Scan for the cell matching the given text and deliver its (X, Y) coordinate at center. 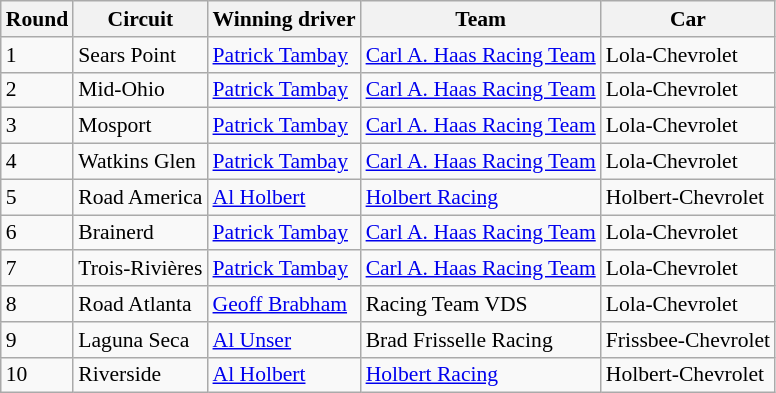
Sears Point (140, 55)
7 (38, 269)
6 (38, 233)
Trois-Rivières (140, 269)
10 (38, 375)
Winning driver (284, 19)
Al Unser (284, 340)
Watkins Glen (140, 162)
Mosport (140, 126)
Road America (140, 197)
Mid-Ohio (140, 90)
8 (38, 304)
Brainerd (140, 233)
Racing Team VDS (481, 304)
Road Atlanta (140, 304)
Team (481, 19)
1 (38, 55)
2 (38, 90)
Geoff Brabham (284, 304)
Frissbee-Chevrolet (688, 340)
Car (688, 19)
3 (38, 126)
Brad Frisselle Racing (481, 340)
5 (38, 197)
9 (38, 340)
Laguna Seca (140, 340)
Circuit (140, 19)
4 (38, 162)
Riverside (140, 375)
Round (38, 19)
